Locate the cell with the specified text and output its (X, Y) center coordinate. 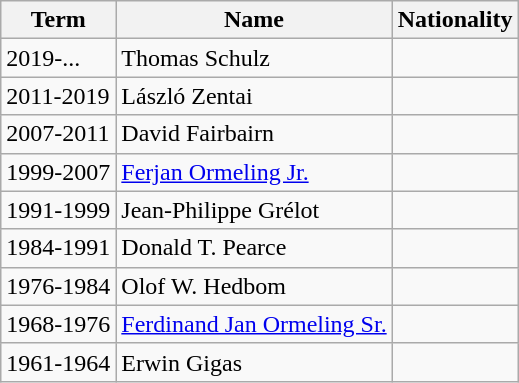
1984-1991 (58, 248)
Olof W. Hedbom (254, 286)
László Zentai (254, 96)
1976-1984 (58, 286)
Thomas Schulz (254, 58)
Name (254, 20)
2007-2011 (58, 134)
David Fairbairn (254, 134)
1968-1976 (58, 324)
1999-2007 (58, 172)
2019-... (58, 58)
Donald T. Pearce (254, 248)
1961-1964 (58, 362)
1991-1999 (58, 210)
Ferjan Ormeling Jr. (254, 172)
Jean-Philippe Grélot (254, 210)
Erwin Gigas (254, 362)
2011-2019 (58, 96)
Nationality (455, 20)
Term (58, 20)
Ferdinand Jan Ormeling Sr. (254, 324)
